Provide the [x, y] coordinate of the cell's center where the given text is located.  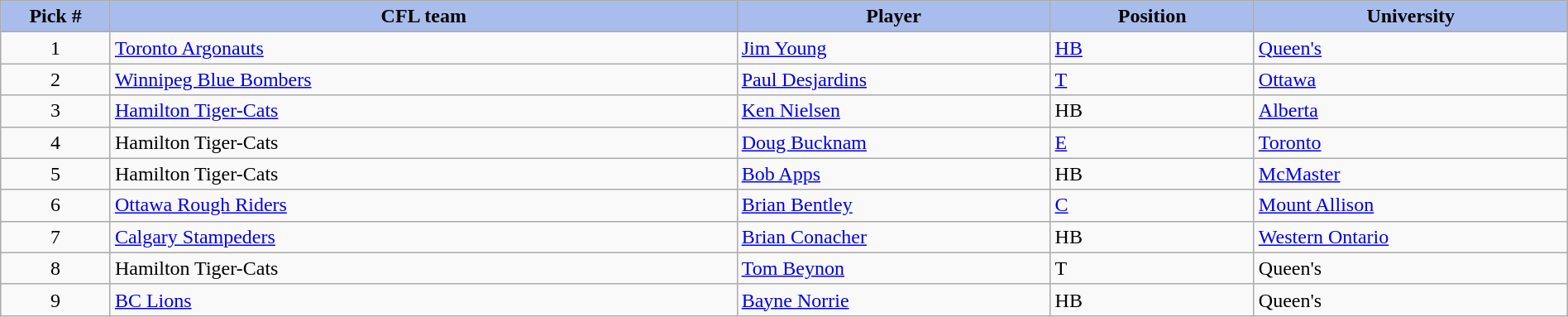
Player [893, 17]
Ottawa Rough Riders [423, 205]
9 [56, 300]
Doug Bucknam [893, 142]
5 [56, 174]
Alberta [1411, 111]
Ottawa [1411, 79]
6 [56, 205]
Paul Desjardins [893, 79]
Tom Beynon [893, 268]
4 [56, 142]
Mount Allison [1411, 205]
Ken Nielsen [893, 111]
Position [1152, 17]
McMaster [1411, 174]
Brian Conacher [893, 237]
Toronto Argonauts [423, 48]
University [1411, 17]
Winnipeg Blue Bombers [423, 79]
Brian Bentley [893, 205]
8 [56, 268]
Calgary Stampeders [423, 237]
Bayne Norrie [893, 300]
E [1152, 142]
Jim Young [893, 48]
BC Lions [423, 300]
Pick # [56, 17]
Western Ontario [1411, 237]
Toronto [1411, 142]
3 [56, 111]
Bob Apps [893, 174]
1 [56, 48]
C [1152, 205]
CFL team [423, 17]
7 [56, 237]
2 [56, 79]
